Determine the (X, Y) coordinate at the center of the cell enclosing the given text.  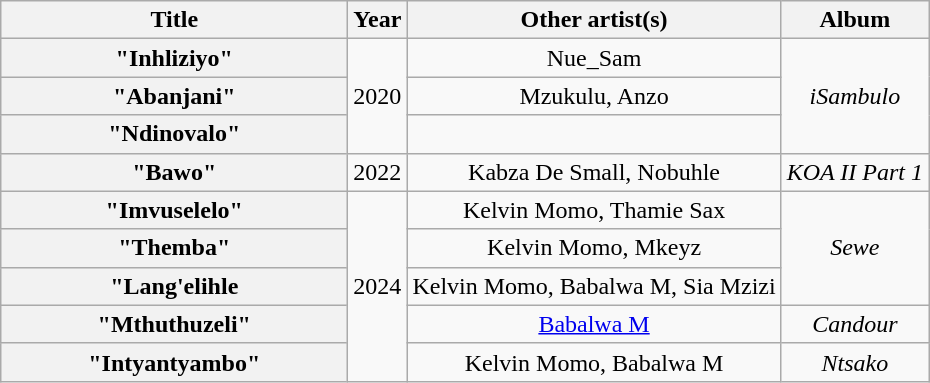
Babalwa M (594, 324)
Other artist(s) (594, 20)
2022 (378, 172)
"Bawo" (174, 172)
Kelvin Momo, Thamie Sax (594, 210)
2024 (378, 286)
iSambulo (854, 96)
Ntsako (854, 362)
Kelvin Momo, Mkeyz (594, 248)
Candour (854, 324)
Nue_Sam (594, 58)
Kelvin Momo, Babalwa M (594, 362)
"Themba" (174, 248)
"Mthuthuzeli" (174, 324)
Year (378, 20)
"Lang'elihle (174, 286)
KOA II Part 1 (854, 172)
Title (174, 20)
Kabza De Small, Nobuhle (594, 172)
"Abanjani" (174, 96)
"Intyantyambo" (174, 362)
Album (854, 20)
"Imvuselelo" (174, 210)
"Ndinovalo" (174, 134)
Kelvin Momo, Babalwa M, Sia Mzizi (594, 286)
2020 (378, 96)
Sewe (854, 248)
"Inhliziyo" (174, 58)
Mzukulu, Anzo (594, 96)
